Detect which cell encompasses the target text, then output its [X, Y] center coordinate. 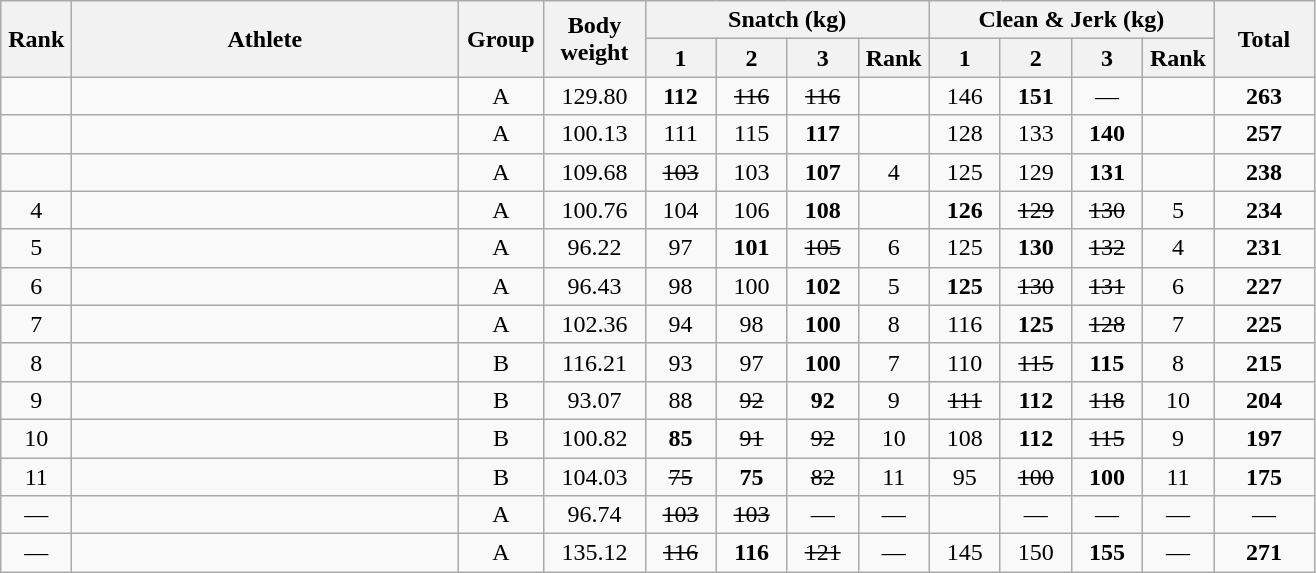
Athlete [265, 39]
231 [1264, 248]
96.74 [594, 515]
106 [752, 210]
225 [1264, 324]
95 [964, 477]
146 [964, 96]
93 [680, 362]
215 [1264, 362]
121 [822, 553]
126 [964, 210]
93.07 [594, 400]
110 [964, 362]
85 [680, 438]
257 [1264, 134]
175 [1264, 477]
118 [1106, 400]
96.22 [594, 248]
102.36 [594, 324]
102 [822, 286]
234 [1264, 210]
Clean & Jerk (kg) [1071, 20]
271 [1264, 553]
204 [1264, 400]
Group [501, 39]
197 [1264, 438]
104 [680, 210]
132 [1106, 248]
227 [1264, 286]
133 [1036, 134]
Total [1264, 39]
94 [680, 324]
91 [752, 438]
101 [752, 248]
Snatch (kg) [787, 20]
117 [822, 134]
129.80 [594, 96]
100.13 [594, 134]
82 [822, 477]
105 [822, 248]
145 [964, 553]
263 [1264, 96]
116.21 [594, 362]
88 [680, 400]
Body weight [594, 39]
135.12 [594, 553]
155 [1106, 553]
238 [1264, 172]
107 [822, 172]
96.43 [594, 286]
100.76 [594, 210]
104.03 [594, 477]
140 [1106, 134]
109.68 [594, 172]
150 [1036, 553]
100.82 [594, 438]
151 [1036, 96]
